Locate the cell with the specified text and output its [X, Y] center coordinate. 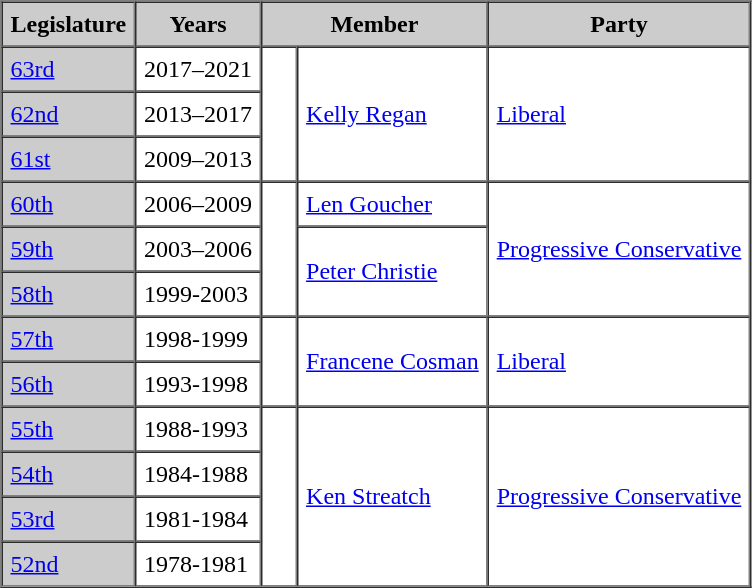
2009–2013 [198, 158]
1993-1998 [198, 384]
Ken Streatch [392, 496]
Member [374, 24]
2017–2021 [198, 68]
56th [69, 384]
Years [198, 24]
53rd [69, 518]
62nd [69, 114]
Peter Christie [392, 271]
59th [69, 248]
55th [69, 428]
2006–2009 [198, 204]
58th [69, 294]
1981-1984 [198, 518]
Party [620, 24]
60th [69, 204]
Francene Cosman [392, 361]
1988-1993 [198, 428]
1998-1999 [198, 338]
1984-1988 [198, 474]
1978-1981 [198, 564]
2013–2017 [198, 114]
1999-2003 [198, 294]
Len Goucher [392, 204]
57th [69, 338]
Legislature [69, 24]
2003–2006 [198, 248]
61st [69, 158]
63rd [69, 68]
54th [69, 474]
52nd [69, 564]
Kelly Regan [392, 114]
